Pinpoint the cell where the given text exists, returning its (x, y) midpoint coordinate. 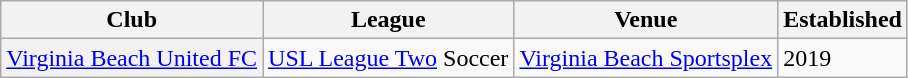
Club (132, 20)
League (388, 20)
USL League Two Soccer (388, 58)
2019 (843, 58)
Virginia Beach United FC (132, 58)
Venue (646, 20)
Virginia Beach Sportsplex (646, 58)
Established (843, 20)
